Identify which cell holds the provided text, then report its (x, y) central coordinate. 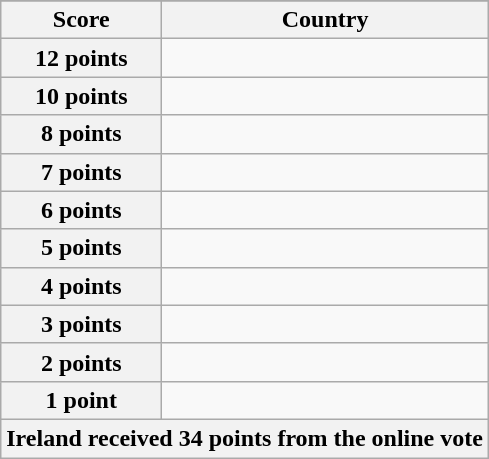
3 points (82, 324)
5 points (82, 248)
12 points (82, 58)
Country (326, 20)
8 points (82, 134)
7 points (82, 172)
1 point (82, 400)
4 points (82, 286)
2 points (82, 362)
10 points (82, 96)
Score (82, 20)
6 points (82, 210)
Ireland received 34 points from the online vote (245, 438)
